Return (x, y) of the center of cell containing provided text 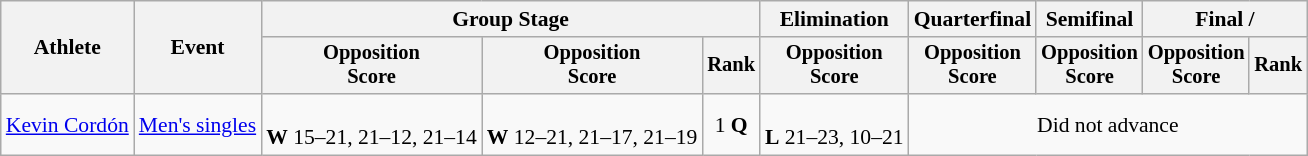
Final / (1225, 19)
W 12–21, 21–17, 21–19 (592, 124)
Semifinal (1090, 19)
Kevin Cordón (68, 124)
Men's singles (198, 124)
Quarterfinal (973, 19)
Did not advance (1108, 124)
Group Stage (510, 19)
Event (198, 48)
Elimination (834, 19)
Athlete (68, 48)
W 15–21, 21–12, 21–14 (372, 124)
L 21–23, 10–21 (834, 124)
1 Q (731, 124)
